Scan for the cell matching the given text and deliver its [X, Y] coordinate at center. 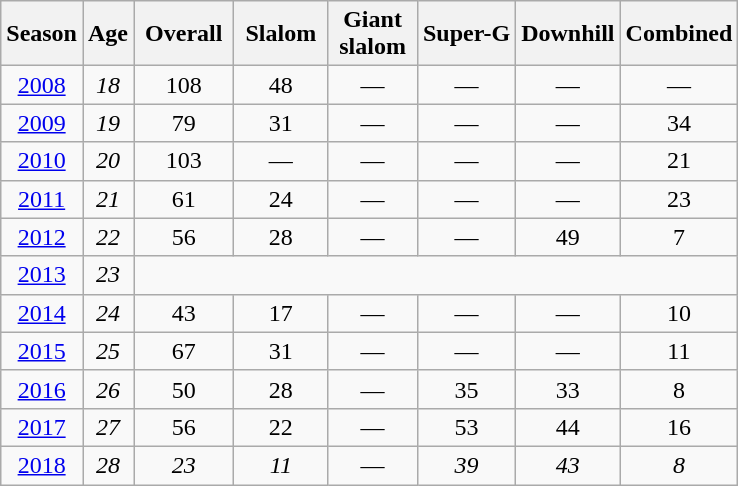
Super-G [466, 34]
17 [281, 313]
108 [184, 85]
2008 [42, 85]
Age [108, 34]
Overall [184, 34]
2018 [42, 465]
61 [184, 199]
67 [184, 351]
2015 [42, 351]
50 [184, 389]
39 [466, 465]
27 [108, 427]
33 [568, 389]
19 [108, 123]
20 [108, 161]
44 [568, 427]
103 [184, 161]
35 [466, 389]
48 [281, 85]
34 [679, 123]
16 [679, 427]
18 [108, 85]
Slalom [281, 34]
7 [679, 237]
79 [184, 123]
Season [42, 34]
49 [568, 237]
2017 [42, 427]
2014 [42, 313]
25 [108, 351]
2012 [42, 237]
2016 [42, 389]
Giant slalom [373, 34]
2009 [42, 123]
53 [466, 427]
Downhill [568, 34]
2013 [42, 275]
Combined [679, 34]
2010 [42, 161]
26 [108, 389]
2011 [42, 199]
10 [679, 313]
